From the cell containing the given text, extract its center point as (x, y) coordinate. 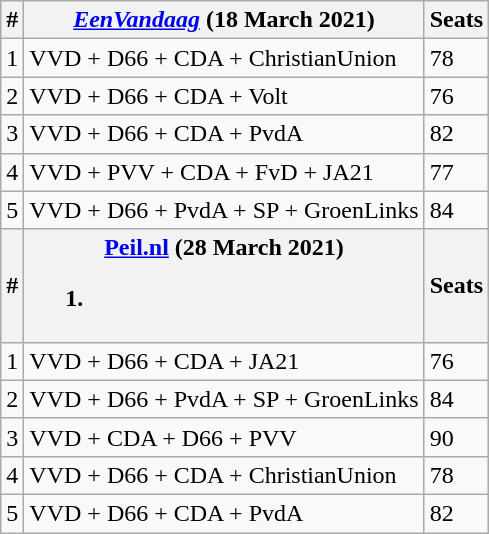
VVD + D66 + CDA + Volt (224, 96)
VVD + PVV + CDA + FvD + JA21 (224, 172)
Peil.nl (28 March 2021) (224, 286)
EenVandaag (18 March 2021) (224, 20)
77 (456, 172)
VVD + CDA + D66 + PVV (224, 437)
90 (456, 437)
VVD + D66 + CDA + JA21 (224, 361)
